Output the [X, Y] coordinate of the center of the cell containing the given text.  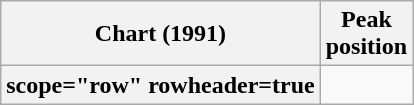
Peakposition [366, 34]
scope="row" rowheader=true [160, 85]
Chart (1991) [160, 34]
